Locate the cell with the specified text and output its [X, Y] center coordinate. 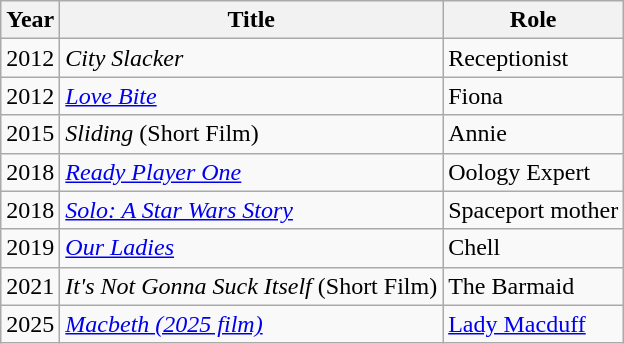
2015 [30, 134]
Solo: A Star Wars Story [252, 210]
Year [30, 20]
Our Ladies [252, 248]
City Slacker [252, 58]
Love Bite [252, 96]
Sliding (Short Film) [252, 134]
Chell [534, 248]
Macbeth (2025 film) [252, 324]
The Barmaid [534, 286]
Receptionist [534, 58]
2019 [30, 248]
Spaceport mother [534, 210]
Lady Macduff [534, 324]
Role [534, 20]
Oology Expert [534, 172]
Ready Player One [252, 172]
Annie [534, 134]
It's Not Gonna Suck Itself (Short Film) [252, 286]
Title [252, 20]
2021 [30, 286]
2025 [30, 324]
Fiona [534, 96]
